Output the (X, Y) coordinate of the center of the cell containing the given text.  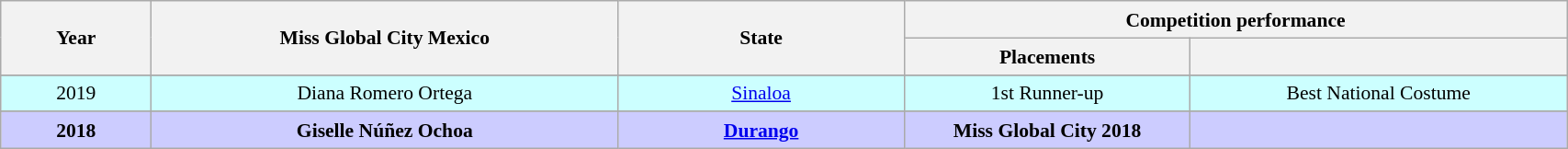
Sinaloa (761, 93)
Durango (761, 131)
Year (76, 38)
Miss Global City 2018 (1047, 131)
2018 (76, 131)
Placements (1047, 56)
Miss Global City Mexico (385, 38)
Diana Romero Ortega (385, 93)
1st Runner-up (1047, 93)
Giselle Núñez Ochoa (385, 131)
Best National Costume (1379, 93)
State (761, 38)
2019 (76, 93)
Competition performance (1235, 19)
